Find where the given text appears and provide that cell's center as (x, y) coordinate. 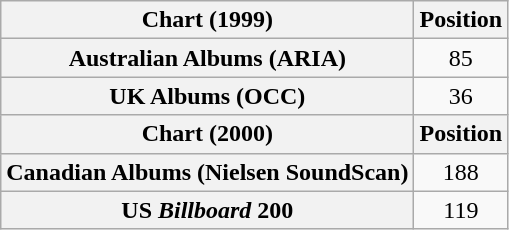
119 (461, 210)
US Billboard 200 (208, 210)
188 (461, 172)
Chart (1999) (208, 20)
85 (461, 58)
Chart (2000) (208, 134)
36 (461, 96)
Canadian Albums (Nielsen SoundScan) (208, 172)
Australian Albums (ARIA) (208, 58)
UK Albums (OCC) (208, 96)
